Output the (X, Y) coordinate of the center of the cell containing the given text.  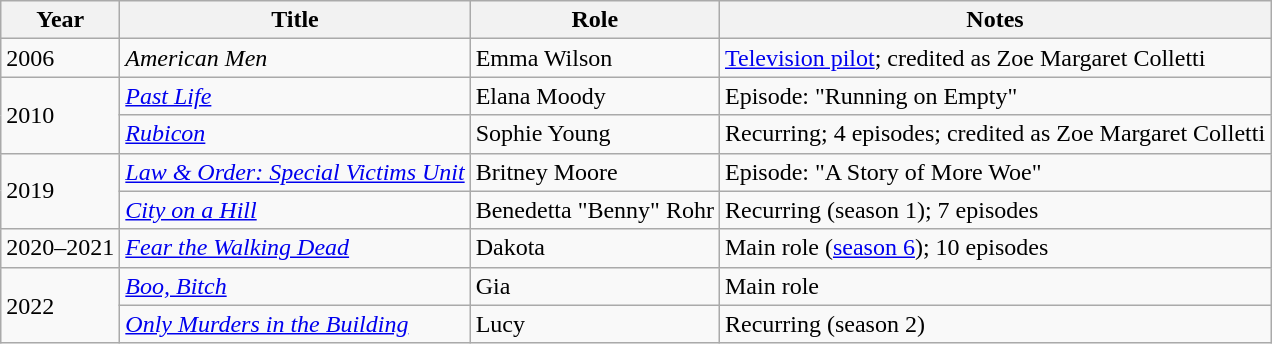
Elana Moody (594, 96)
2010 (60, 115)
Main role (994, 286)
City on a Hill (295, 210)
Gia (594, 286)
Television pilot; credited as Zoe Margaret Colletti (994, 58)
Britney Moore (594, 172)
Dakota (594, 248)
Law & Order: Special Victims Unit (295, 172)
2020–2021 (60, 248)
2019 (60, 191)
2006 (60, 58)
Fear the Walking Dead (295, 248)
Benedetta "Benny" Rohr (594, 210)
2022 (60, 305)
Recurring (season 2) (994, 324)
Rubicon (295, 134)
Episode: "A Story of More Woe" (994, 172)
Main role (season 6); 10 episodes (994, 248)
Boo, Bitch (295, 286)
American Men (295, 58)
Recurring (season 1); 7 episodes (994, 210)
Lucy (594, 324)
Only Murders in the Building (295, 324)
Recurring; 4 episodes; credited as Zoe Margaret Colletti (994, 134)
Role (594, 20)
Title (295, 20)
Episode: "Running on Empty" (994, 96)
Notes (994, 20)
Emma Wilson (594, 58)
Sophie Young (594, 134)
Year (60, 20)
Past Life (295, 96)
